Return (x, y) of the center of cell containing provided text 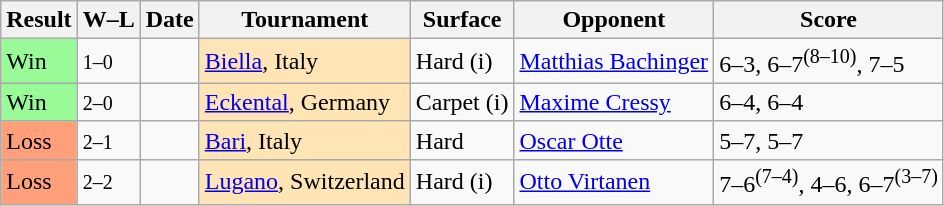
Date (170, 20)
Hard (462, 140)
2–0 (108, 102)
Result (39, 20)
Bari, Italy (304, 140)
7–6(7–4), 4–6, 6–7(3–7) (829, 182)
Carpet (i) (462, 102)
Opponent (614, 20)
Maxime Cressy (614, 102)
6–4, 6–4 (829, 102)
Score (829, 20)
2–2 (108, 182)
2–1 (108, 140)
Matthias Bachinger (614, 62)
1–0 (108, 62)
5–7, 5–7 (829, 140)
6–3, 6–7(8–10), 7–5 (829, 62)
Otto Virtanen (614, 182)
Tournament (304, 20)
Surface (462, 20)
W–L (108, 20)
Eckental, Germany (304, 102)
Oscar Otte (614, 140)
Lugano, Switzerland (304, 182)
Biella, Italy (304, 62)
